Search for the cell housing the specified text and yield its [x, y] center coordinate. 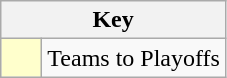
Teams to Playoffs [134, 58]
Key [114, 20]
